Return (X, Y) of the center of cell containing provided text 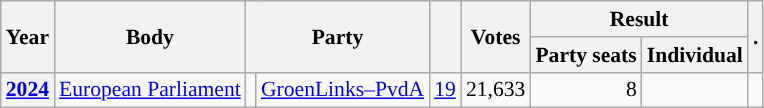
Year (28, 36)
European Parliament (150, 90)
19 (445, 90)
Result (639, 19)
Body (150, 36)
8 (586, 90)
GroenLinks–PvdA (342, 90)
Votes (496, 36)
Party (338, 36)
2024 (28, 90)
Party seats (586, 55)
Individual (695, 55)
21,633 (496, 90)
. (756, 36)
